Pinpoint the cell where the given text exists, returning its [x, y] midpoint coordinate. 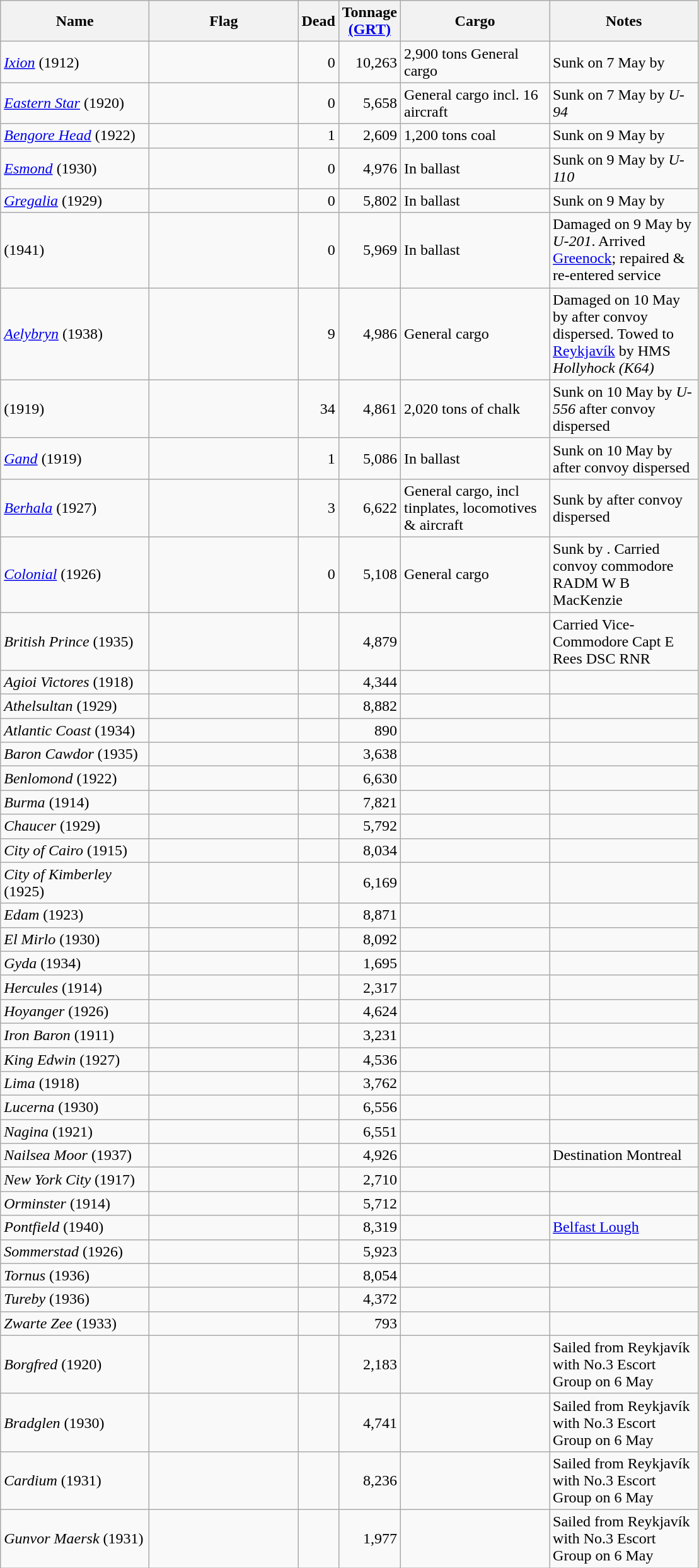
Nagina (1921) [75, 1132]
4,861 [369, 409]
(1941) [75, 250]
General cargo incl. 16 aircraft [475, 103]
Nailsea Moor (1937) [75, 1156]
8,882 [369, 706]
10,263 [369, 62]
Gregalia (1929) [75, 201]
Chaucer (1929) [75, 826]
4,624 [369, 1011]
Lucerna (1930) [75, 1108]
Hercules (1914) [75, 987]
Damaged on 9 May by U-201. Arrived Greenock; repaired & re-entered service [624, 250]
Pontfield (1940) [75, 1227]
Atlantic Coast (1934) [75, 730]
Lima (1918) [75, 1084]
4,741 [369, 1422]
7,821 [369, 802]
Esmond (1930) [75, 168]
Flag [224, 21]
5,108 [369, 574]
Orminster (1914) [75, 1203]
5,969 [369, 250]
3,231 [369, 1035]
Berhala (1927) [75, 508]
6,169 [369, 883]
Gyda (1934) [75, 963]
Name [75, 21]
8,871 [369, 915]
Tonnage (GRT) [369, 21]
5,802 [369, 201]
4,372 [369, 1299]
9 [318, 334]
Gand (1919) [75, 458]
Tureby (1936) [75, 1299]
4,986 [369, 334]
Ixion (1912) [75, 62]
Baron Cawdor (1935) [75, 754]
6,622 [369, 508]
King Edwin (1927) [75, 1059]
City of Cairo (1915) [75, 850]
Carried Vice-Commodore Capt E Rees DSC RNR [624, 641]
Sunk on 10 May by U-556 after convoy dispersed [624, 409]
Sunk on 10 May by after convoy dispersed [624, 458]
City of Kimberley (1925) [75, 883]
Aelybryn (1938) [75, 334]
Dead [318, 21]
5,923 [369, 1251]
Benlomond (1922) [75, 778]
New York City (1917) [75, 1179]
Agioi Victores (1918) [75, 682]
Borgfred (1920) [75, 1364]
6,630 [369, 778]
4,536 [369, 1059]
El Mirlo (1930) [75, 939]
British Prince (1935) [75, 641]
Notes [624, 21]
Edam (1923) [75, 915]
4,976 [369, 168]
Cardium (1931) [75, 1480]
Sunk by after convoy dispersed [624, 508]
1,200 tons coal [475, 136]
793 [369, 1323]
4,879 [369, 641]
8,054 [369, 1275]
2,609 [369, 136]
Cargo [475, 21]
Hoyanger (1926) [75, 1011]
5,086 [369, 458]
2,020 tons of chalk [475, 409]
Iron Baron (1911) [75, 1035]
5,712 [369, 1203]
Sunk on 9 May by U-110 [624, 168]
890 [369, 730]
2,710 [369, 1179]
8,092 [369, 939]
Bengore Head (1922) [75, 136]
Athelsultan (1929) [75, 706]
Zwarte Zee (1933) [75, 1323]
Sunk on 7 May by U-94 [624, 103]
8,319 [369, 1227]
Destination Montreal [624, 1156]
8,034 [369, 850]
1,695 [369, 963]
2,317 [369, 987]
Belfast Lough [624, 1227]
6,556 [369, 1108]
3,762 [369, 1084]
Eastern Star (1920) [75, 103]
General cargo, incl tinplates, locomotives & aircraft [475, 508]
5,792 [369, 826]
3,638 [369, 754]
34 [318, 409]
2,183 [369, 1364]
Sunk on 7 May by [624, 62]
3 [318, 508]
8,236 [369, 1480]
Bradglen (1930) [75, 1422]
Sommerstad (1926) [75, 1251]
Colonial (1926) [75, 574]
Tornus (1936) [75, 1275]
5,658 [369, 103]
Gunvor Maersk (1931) [75, 1538]
6,551 [369, 1132]
(1919) [75, 409]
Burma (1914) [75, 802]
2,900 tons General cargo [475, 62]
Sunk by . Carried convoy commodore RADM W B MacKenzie [624, 574]
4,926 [369, 1156]
Damaged on 10 May by after convoy dispersed. Towed to Reykjavík by HMS Hollyhock (K64) [624, 334]
4,344 [369, 682]
1,977 [369, 1538]
